Locate the cell with the specified text and output its [X, Y] center coordinate. 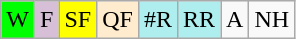
W [18, 20]
#R [158, 20]
A [235, 20]
RR [198, 20]
QF [118, 20]
NH [272, 20]
F [46, 20]
SF [78, 20]
